Determine the [X, Y] coordinate at the center of the cell enclosing the given text.  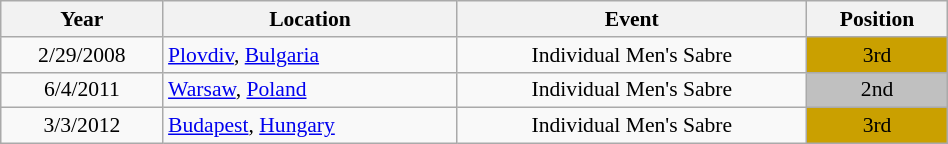
3/3/2012 [82, 126]
Event [632, 19]
Warsaw, Poland [310, 90]
6/4/2011 [82, 90]
2nd [877, 90]
Budapest, Hungary [310, 126]
Plovdiv, Bulgaria [310, 55]
Location [310, 19]
Year [82, 19]
2/29/2008 [82, 55]
Position [877, 19]
